Find where the given text appears and provide that cell's center as [X, Y] coordinate. 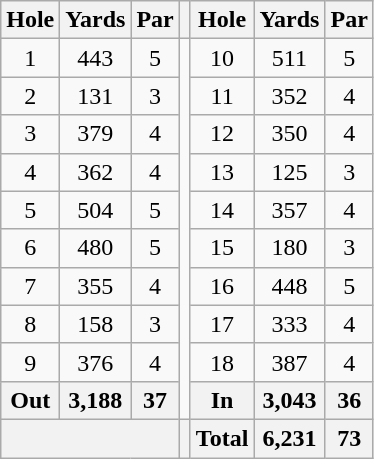
379 [96, 134]
12 [222, 134]
355 [96, 286]
37 [155, 400]
14 [222, 210]
448 [290, 286]
18 [222, 362]
362 [96, 172]
1 [30, 58]
333 [290, 324]
In [222, 400]
6 [30, 248]
7 [30, 286]
352 [290, 96]
180 [290, 248]
Out [30, 400]
3,188 [96, 400]
73 [349, 438]
11 [222, 96]
10 [222, 58]
125 [290, 172]
17 [222, 324]
13 [222, 172]
387 [290, 362]
Total [222, 438]
350 [290, 134]
480 [96, 248]
8 [30, 324]
16 [222, 286]
376 [96, 362]
15 [222, 248]
6,231 [290, 438]
443 [96, 58]
131 [96, 96]
357 [290, 210]
2 [30, 96]
9 [30, 362]
3,043 [290, 400]
158 [96, 324]
504 [96, 210]
511 [290, 58]
36 [349, 400]
